Identify which cell holds the provided text, then report its [x, y] central coordinate. 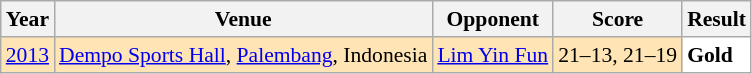
Gold [716, 55]
21–13, 21–19 [618, 55]
Venue [243, 19]
Score [618, 19]
2013 [28, 55]
Dempo Sports Hall, Palembang, Indonesia [243, 55]
Lim Yin Fun [492, 55]
Year [28, 19]
Result [716, 19]
Opponent [492, 19]
